Scan for the cell matching the given text and deliver its [x, y] coordinate at center. 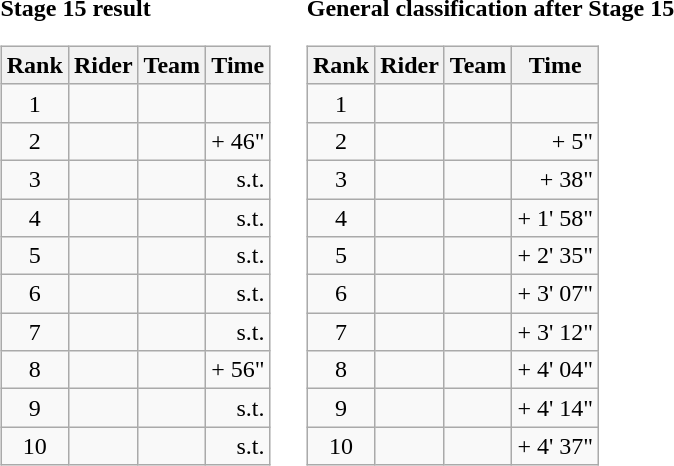
+ 56" [238, 370]
+ 3' 12" [556, 332]
+ 1' 58" [556, 217]
+ 4' 04" [556, 370]
+ 4' 14" [556, 408]
+ 3' 07" [556, 294]
+ 4' 37" [556, 446]
+ 46" [238, 141]
+ 2' 35" [556, 256]
+ 5" [556, 141]
+ 38" [556, 179]
